Locate the cell with the specified text and output its [X, Y] center coordinate. 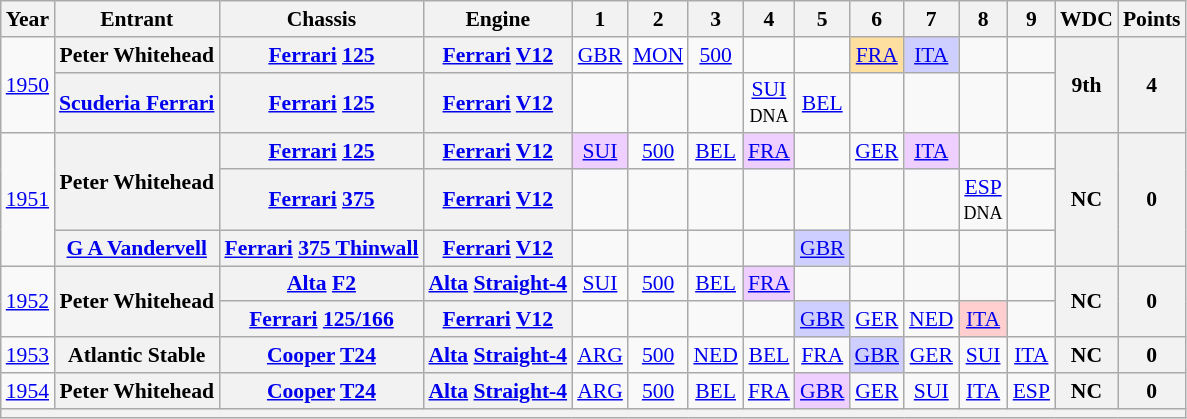
1953 [28, 355]
1 [600, 19]
9th [1086, 86]
ESPDNA [982, 200]
Year [28, 19]
ESP [1032, 391]
WDC [1086, 19]
Atlantic Stable [136, 355]
G A Vandervell [136, 248]
Scuderia Ferrari [136, 102]
Entrant [136, 19]
Alta F2 [321, 284]
2 [658, 19]
Ferrari 375 [321, 200]
7 [931, 19]
1952 [28, 302]
1951 [28, 200]
Chassis [321, 19]
Ferrari 125/166 [321, 320]
Engine [498, 19]
9 [1032, 19]
5 [822, 19]
Points [1152, 19]
1954 [28, 391]
MON [658, 55]
1950 [28, 86]
8 [982, 19]
Ferrari 375 Thinwall [321, 248]
SUIDNA [769, 102]
6 [876, 19]
3 [715, 19]
